Extract the (x, y) coordinate from the center of the cell holding the provided text.  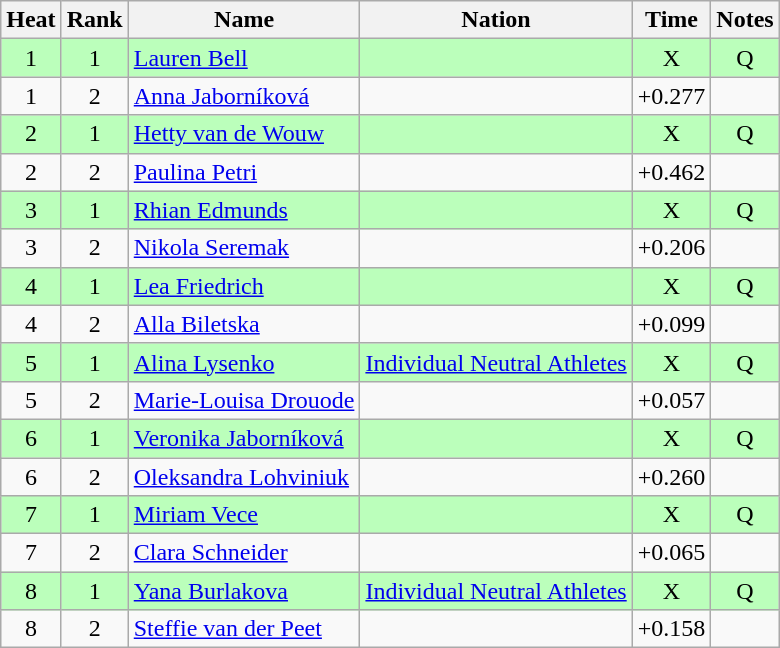
Alla Biletska (244, 324)
Rank (94, 20)
Rhian Edmunds (244, 210)
+0.260 (672, 477)
+0.057 (672, 400)
Heat (31, 20)
+0.158 (672, 629)
Lauren Bell (244, 58)
Miriam Vece (244, 515)
Hetty van de Wouw (244, 134)
Clara Schneider (244, 553)
Nikola Seremak (244, 248)
Nation (496, 20)
Lea Friedrich (244, 286)
Name (244, 20)
Veronika Jaborníková (244, 438)
Marie-Louisa Drouode (244, 400)
+0.462 (672, 172)
Paulina Petri (244, 172)
Yana Burlakova (244, 591)
Alina Lysenko (244, 362)
Oleksandra Lohviniuk (244, 477)
+0.065 (672, 553)
Notes (745, 20)
+0.206 (672, 248)
Steffie van der Peet (244, 629)
+0.099 (672, 324)
Anna Jaborníková (244, 96)
Time (672, 20)
+0.277 (672, 96)
